Extract the [x, y] coordinate from the center of the cell holding the provided text.  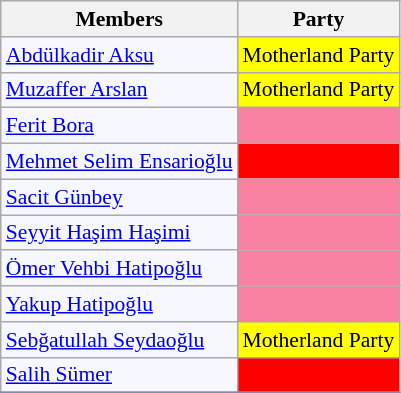
Members [120, 19]
Salih Sümer [120, 375]
Abdülkadir Aksu [120, 55]
Party [319, 19]
Muzaffer Arslan [120, 90]
Seyyit Haşim Haşimi [120, 233]
Ferit Bora [120, 126]
Sacit Günbey [120, 197]
Sebğatullah Seydaoğlu [120, 340]
Yakup Hatipoğlu [120, 304]
Mehmet Selim Ensarioğlu [120, 162]
Ömer Vehbi Hatipoğlu [120, 269]
